Capture the cell that displays the provided text and extract its [x, y] central coordinate. 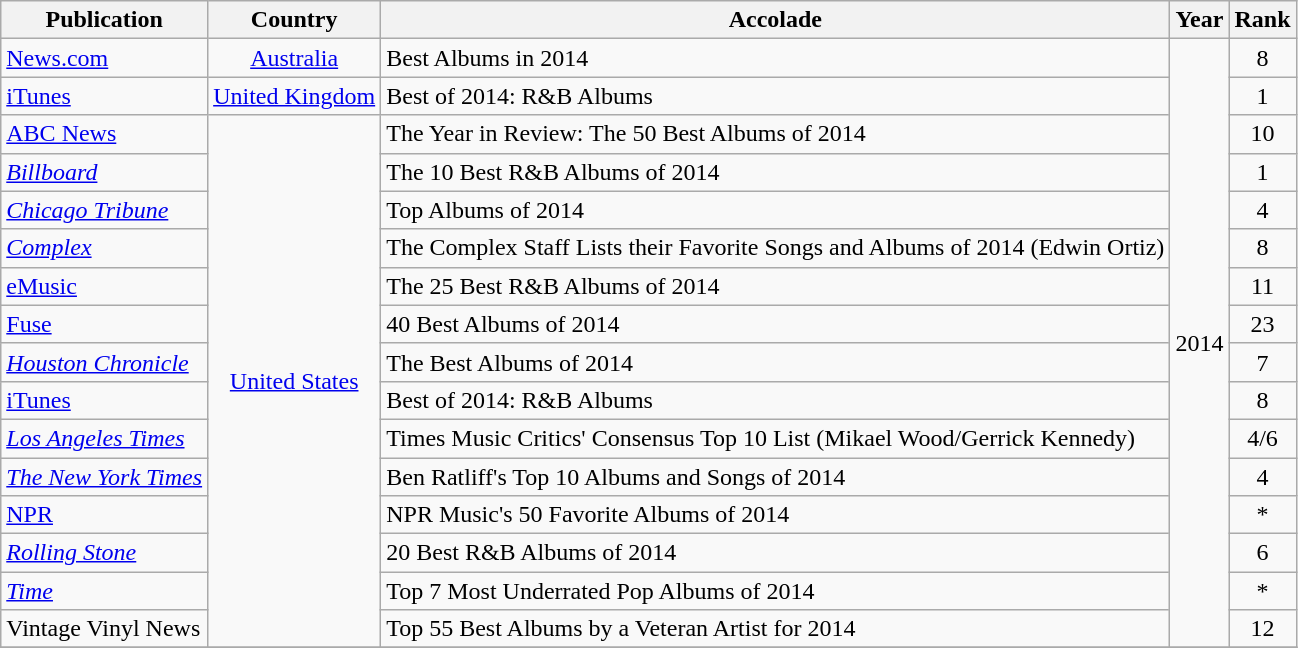
Times Music Critics' Consensus Top 10 List (Mikael Wood/Gerrick Kennedy) [776, 438]
11 [1262, 286]
Publication [104, 20]
Country [294, 20]
Rolling Stone [104, 553]
United Kingdom [294, 96]
United States [294, 382]
23 [1262, 324]
The Complex Staff Lists their Favorite Songs and Albums of 2014 (Edwin Ortiz) [776, 248]
NPR [104, 515]
The Year in Review: The 50 Best Albums of 2014 [776, 134]
Los Angeles Times [104, 438]
ABC News [104, 134]
Australia [294, 58]
The 25 Best R&B Albums of 2014 [776, 286]
Fuse [104, 324]
Billboard [104, 172]
The 10 Best R&B Albums of 2014 [776, 172]
NPR Music's 50 Favorite Albums of 2014 [776, 515]
Top 55 Best Albums by a Veteran Artist for 2014 [776, 629]
Ben Ratliff's Top 10 Albums and Songs of 2014 [776, 477]
Chicago Tribune [104, 210]
Houston Chronicle [104, 362]
6 [1262, 553]
Complex [104, 248]
Top 7 Most Underrated Pop Albums of 2014 [776, 591]
The Best Albums of 2014 [776, 362]
Best Albums in 2014 [776, 58]
The New York Times [104, 477]
10 [1262, 134]
Rank [1262, 20]
2014 [1200, 344]
News.com [104, 58]
20 Best R&B Albums of 2014 [776, 553]
eMusic [104, 286]
4/6 [1262, 438]
40 Best Albums of 2014 [776, 324]
Accolade [776, 20]
Time [104, 591]
Top Albums of 2014 [776, 210]
Year [1200, 20]
12 [1262, 629]
7 [1262, 362]
Vintage Vinyl News [104, 629]
